Pinpoint the cell where the given text exists, returning its (X, Y) midpoint coordinate. 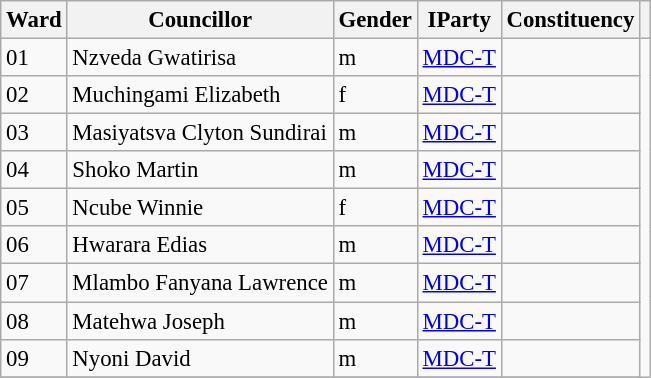
06 (34, 245)
05 (34, 208)
Muchingami Elizabeth (200, 95)
Ncube Winnie (200, 208)
Constituency (570, 20)
Hwarara Edias (200, 245)
Nyoni David (200, 358)
09 (34, 358)
Ward (34, 20)
08 (34, 321)
Mlambo Fanyana Lawrence (200, 283)
Councillor (200, 20)
01 (34, 58)
IParty (459, 20)
Gender (375, 20)
Matehwa Joseph (200, 321)
02 (34, 95)
03 (34, 133)
04 (34, 170)
Masiyatsva Clyton Sundirai (200, 133)
Nzveda Gwatirisa (200, 58)
07 (34, 283)
Shoko Martin (200, 170)
